Search for the cell housing the specified text and yield its [X, Y] center coordinate. 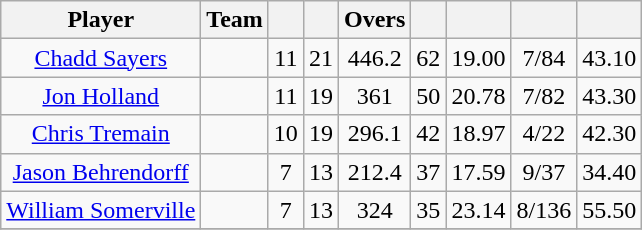
18.97 [478, 134]
55.50 [610, 210]
42.30 [610, 134]
7/82 [544, 96]
Jon Holland [101, 96]
7/84 [544, 58]
4/22 [544, 134]
Jason Behrendorff [101, 172]
296.1 [374, 134]
212.4 [374, 172]
Player [101, 20]
17.59 [478, 172]
37 [428, 172]
Team [235, 20]
324 [374, 210]
35 [428, 210]
20.78 [478, 96]
42 [428, 134]
Overs [374, 20]
21 [320, 58]
361 [374, 96]
43.30 [610, 96]
19.00 [478, 58]
446.2 [374, 58]
43.10 [610, 58]
8/136 [544, 210]
Chris Tremain [101, 134]
62 [428, 58]
Chadd Sayers [101, 58]
23.14 [478, 210]
10 [286, 134]
50 [428, 96]
9/37 [544, 172]
William Somerville [101, 210]
34.40 [610, 172]
